Search for the cell housing the specified text and yield its (X, Y) center coordinate. 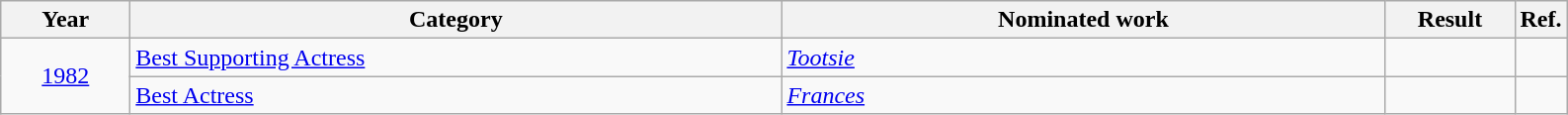
Frances (1083, 95)
Result (1450, 20)
Ref. (1541, 20)
1982 (65, 76)
Tootsie (1083, 57)
Best Supporting Actress (456, 57)
Best Actress (456, 95)
Year (65, 20)
Nominated work (1083, 20)
Category (456, 20)
